Output the (X, Y) coordinate of the center of the cell containing the given text.  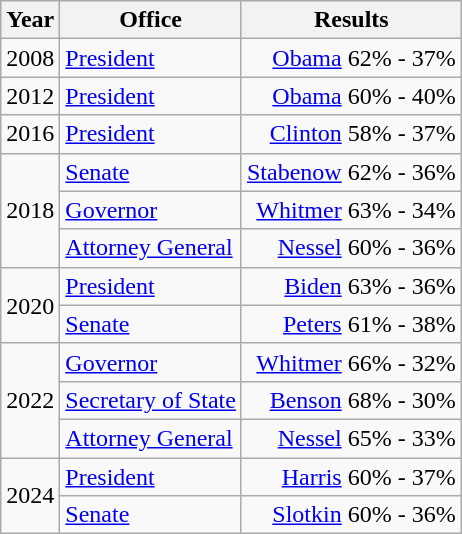
2020 (30, 305)
2024 (30, 496)
Office (151, 20)
Whitmer 63% - 34% (351, 210)
2016 (30, 134)
2008 (30, 58)
Nessel 60% - 36% (351, 248)
Secretary of State (151, 400)
2012 (30, 96)
Results (351, 20)
Obama 60% - 40% (351, 96)
Stabenow 62% - 36% (351, 172)
2018 (30, 210)
Clinton 58% - 37% (351, 134)
Nessel 65% - 33% (351, 438)
2022 (30, 400)
Obama 62% - 37% (351, 58)
Slotkin 60% - 36% (351, 515)
Biden 63% - 36% (351, 286)
Harris 60% - 37% (351, 477)
Benson 68% - 30% (351, 400)
Year (30, 20)
Whitmer 66% - 32% (351, 362)
Peters 61% - 38% (351, 324)
